Provide the (x, y) coordinate of the cell's center where the given text is located.  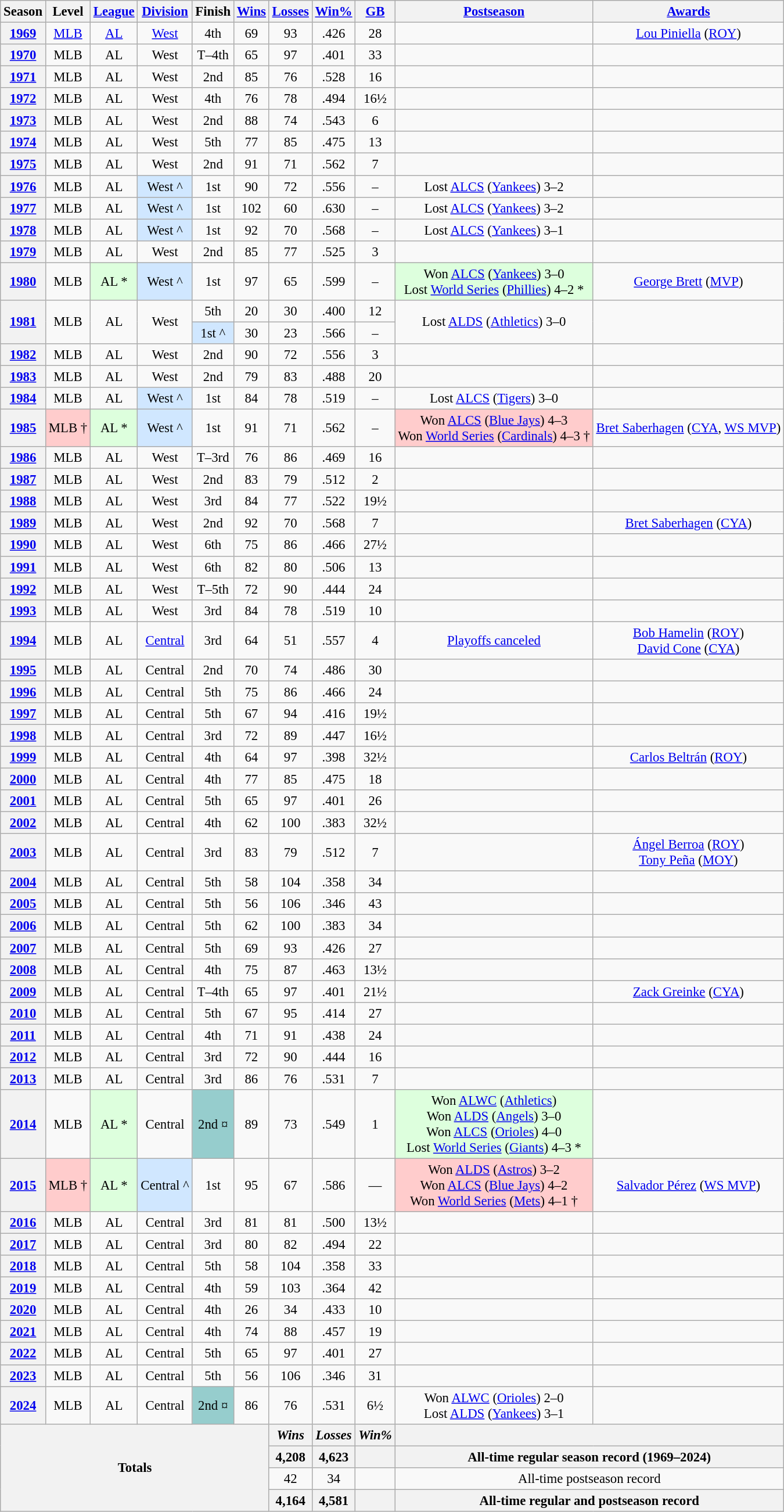
1974 (23, 142)
12 (375, 311)
1979 (23, 252)
.599 (333, 281)
Lost ALCS (Yankees) 3–1 (494, 230)
2023 (23, 1375)
Carlos Beltrán (ROY) (688, 757)
2012 (23, 1057)
1988 (23, 501)
2010 (23, 1013)
Central ^ (165, 1185)
1999 (23, 757)
Zack Greinke (CYA) (688, 992)
George Brett (MVP) (688, 281)
1989 (23, 523)
4,208 (290, 1457)
Lost ALCS (Tigers) 3–0 (494, 398)
Salvador Pérez (WS MVP) (688, 1185)
.557 (333, 640)
Lost ALDS (Athletics) 3–0 (494, 322)
— (375, 1185)
1st ^ (213, 333)
.463 (333, 969)
All-time regular season record (1969–2024) (589, 1457)
Season (23, 12)
6 (375, 121)
1996 (23, 692)
Won ALWC (Athletics)Won ALDS (Angels) 3–0Won ALCS (Orioles) 4–0Lost World Series (Giants) 4–3 * (494, 1125)
Bret Saberhagen (CYA) (688, 523)
.486 (333, 670)
Postseason (494, 12)
Awards (688, 12)
2008 (23, 969)
2024 (23, 1406)
Level (67, 12)
1997 (23, 714)
.447 (333, 735)
94 (290, 714)
73 (290, 1125)
87 (290, 969)
2020 (23, 1310)
23 (290, 333)
.469 (333, 458)
1986 (23, 458)
2005 (23, 904)
1982 (23, 355)
Totals (135, 1467)
.416 (333, 714)
.457 (333, 1332)
2004 (23, 882)
1985 (23, 429)
1981 (23, 322)
1998 (23, 735)
Finish (213, 12)
1 (375, 1125)
1969 (23, 34)
21½ (375, 992)
.543 (333, 121)
31 (375, 1375)
2013 (23, 1079)
Won ALCS (Yankees) 3–0Lost World Series (Phillies) 4–2 * (494, 281)
T–3rd (213, 458)
2000 (23, 780)
Won ALDS (Astros) 3–2Won ALCS (Blue Jays) 4–2Won World Series (Mets) 4–1 † (494, 1185)
4,581 (333, 1500)
6½ (375, 1406)
28 (375, 34)
2003 (23, 853)
.398 (333, 757)
2017 (23, 1245)
2018 (23, 1266)
4 (375, 640)
1980 (23, 281)
Won ALWC (Orioles) 2–0Lost ALDS (Yankees) 3–1 (494, 1406)
43 (375, 904)
GB (375, 12)
2014 (23, 1125)
All-time regular and postseason record (589, 1500)
.400 (333, 311)
.549 (333, 1125)
1977 (23, 208)
1987 (23, 480)
Ángel Berroa (ROY)Tony Peña (MOY) (688, 853)
.433 (333, 1310)
1995 (23, 670)
2006 (23, 926)
2007 (23, 948)
4,623 (333, 1457)
1990 (23, 545)
1976 (23, 186)
Lou Piniella (ROY) (688, 34)
League (114, 12)
1993 (23, 610)
.586 (333, 1185)
.522 (333, 501)
.528 (333, 77)
60 (290, 208)
18 (375, 780)
.364 (333, 1288)
1972 (23, 99)
.414 (333, 1013)
Bob Hamelin (ROY)David Cone (CYA) (688, 640)
2016 (23, 1223)
Won ALCS (Blue Jays) 4–3Won World Series (Cardinals) 4–3 † (494, 429)
.630 (333, 208)
19 (375, 1332)
4,164 (290, 1500)
2021 (23, 1332)
51 (290, 640)
All-time postseason record (589, 1479)
2009 (23, 992)
1991 (23, 567)
1973 (23, 121)
Playoffs canceled (494, 640)
2002 (23, 823)
.525 (333, 252)
.506 (333, 567)
T–5th (213, 589)
1984 (23, 398)
2022 (23, 1354)
.500 (333, 1223)
2001 (23, 801)
.488 (333, 376)
103 (290, 1288)
.438 (333, 1035)
27½ (375, 545)
1983 (23, 376)
2011 (23, 1035)
Division (165, 12)
2019 (23, 1288)
1992 (23, 589)
1975 (23, 164)
1971 (23, 77)
102 (251, 208)
1970 (23, 55)
.566 (333, 333)
Bret Saberhagen (CYA, WS MVP) (688, 429)
2015 (23, 1185)
1994 (23, 640)
59 (251, 1288)
2 (375, 480)
1978 (23, 230)
22 (375, 1245)
